For the text-containing cell, return its midpoint in (X, Y) coordinate format. 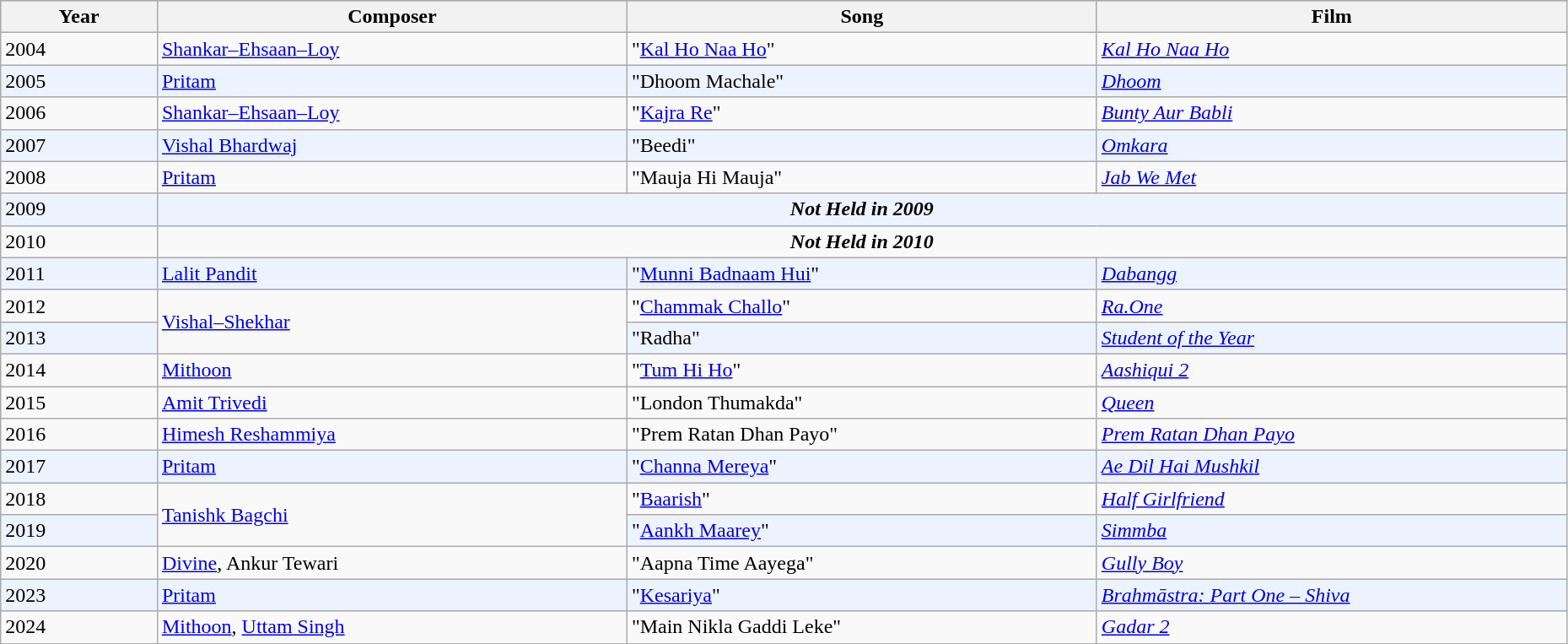
Not Held in 2010 (862, 241)
Mithoon, Uttam Singh (391, 627)
"Main Nikla Gaddi Leke" (862, 627)
2013 (79, 338)
Lalit Pandit (391, 273)
Vishal Bhardwaj (391, 145)
Half Girlfriend (1331, 499)
Aashiqui 2 (1331, 370)
"Chammak Challo" (862, 306)
Amit Trivedi (391, 403)
Dabangg (1331, 273)
"Beedi" (862, 145)
2004 (79, 49)
"Kesariya" (862, 595)
2016 (79, 435)
Song (862, 17)
Ra.One (1331, 306)
Composer (391, 17)
2024 (79, 627)
Brahmāstra: Part One – Shiva (1331, 595)
2020 (79, 563)
2005 (79, 81)
2017 (79, 467)
Divine, Ankur Tewari (391, 563)
"Prem Ratan Dhan Payo" (862, 435)
"Kal Ho Naa Ho" (862, 49)
Vishal–Shekhar (391, 322)
"Dhoom Machale" (862, 81)
2015 (79, 403)
2011 (79, 273)
Jab We Met (1331, 177)
"Aankh Maarey" (862, 531)
Bunty Aur Babli (1331, 113)
2019 (79, 531)
Gully Boy (1331, 563)
Simmba (1331, 531)
"Channa Mereya" (862, 467)
"London Thumakda" (862, 403)
2012 (79, 306)
"Mauja Hi Mauja" (862, 177)
Dhoom (1331, 81)
2018 (79, 499)
Prem Ratan Dhan Payo (1331, 435)
Queen (1331, 403)
2007 (79, 145)
"Kajra Re" (862, 113)
Ae Dil Hai Mushkil (1331, 467)
2023 (79, 595)
"Munni Badnaam Hui" (862, 273)
2009 (79, 209)
2008 (79, 177)
"Baarish" (862, 499)
Mithoon (391, 370)
Tanishk Bagchi (391, 515)
"Aapna Time Aayega" (862, 563)
Film (1331, 17)
Omkara (1331, 145)
"Tum Hi Ho" (862, 370)
Student of the Year (1331, 338)
2010 (79, 241)
Year (79, 17)
"Radha" (862, 338)
Himesh Reshammiya (391, 435)
2014 (79, 370)
Gadar 2 (1331, 627)
Not Held in 2009 (862, 209)
Kal Ho Naa Ho (1331, 49)
2006 (79, 113)
